Return the [X, Y] coordinate for the center point of the cell that contains the specified text.  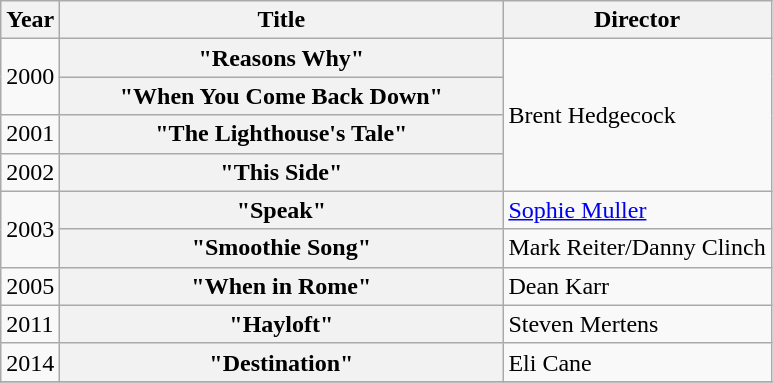
"Smoothie Song" [282, 248]
Director [637, 20]
Brent Hedgecock [637, 115]
Dean Karr [637, 286]
"This Side" [282, 172]
Title [282, 20]
2001 [30, 134]
2005 [30, 286]
"Hayloft" [282, 324]
Sophie Muller [637, 210]
"Speak" [282, 210]
2000 [30, 77]
Eli Cane [637, 362]
2011 [30, 324]
"Destination" [282, 362]
2014 [30, 362]
Steven Mertens [637, 324]
"The Lighthouse's Tale" [282, 134]
Year [30, 20]
Mark Reiter/Danny Clinch [637, 248]
"Reasons Why" [282, 58]
2003 [30, 229]
"When You Come Back Down" [282, 96]
"When in Rome" [282, 286]
2002 [30, 172]
